Return the (x, y) coordinate for the center point of the cell that contains the specified text.  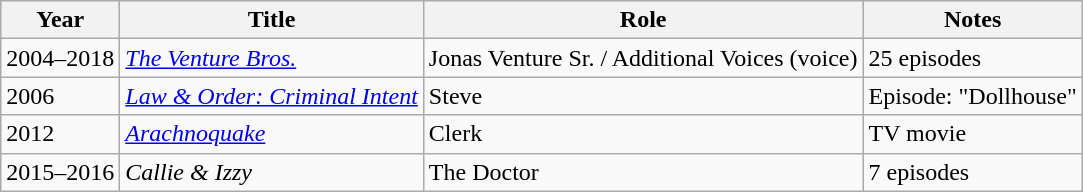
Jonas Venture Sr. / Additional Voices (voice) (643, 58)
Episode: "Dollhouse" (972, 96)
Role (643, 20)
Year (60, 20)
Callie & Izzy (272, 172)
The Venture Bros. (272, 58)
Arachnoquake (272, 134)
2004–2018 (60, 58)
Steve (643, 96)
2006 (60, 96)
The Doctor (643, 172)
Title (272, 20)
Law & Order: Criminal Intent (272, 96)
25 episodes (972, 58)
2015–2016 (60, 172)
7 episodes (972, 172)
Clerk (643, 134)
2012 (60, 134)
TV movie (972, 134)
Notes (972, 20)
